Return [X, Y] of the center of cell containing provided text 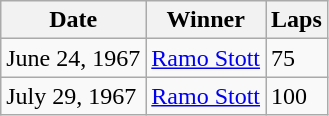
Laps [297, 20]
July 29, 1967 [74, 96]
100 [297, 96]
June 24, 1967 [74, 58]
Winner [206, 20]
Date [74, 20]
75 [297, 58]
